Detect which cell encompasses the target text, then output its [X, Y] center coordinate. 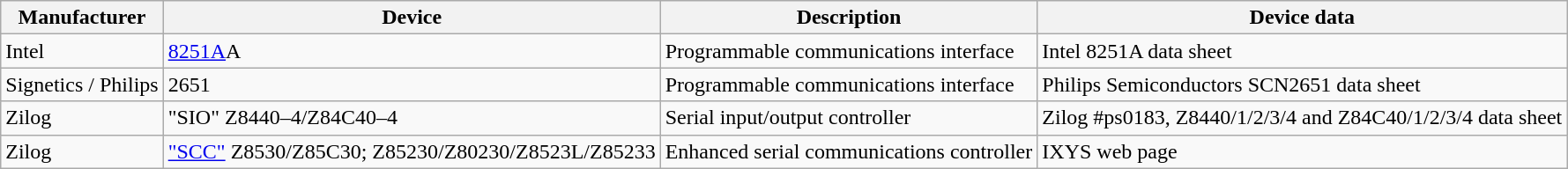
Zilog #ps0183, Z8440/1/2/3/4 and Z84C40/1/2/3/4 data sheet [1303, 118]
Serial input/output controller [849, 118]
Enhanced serial communications controller [849, 151]
2651 [412, 84]
Intel [82, 51]
Device [412, 18]
IXYS web page [1303, 151]
8251AA [412, 51]
Device data [1303, 18]
Philips Semiconductors SCN2651 data sheet [1303, 84]
Manufacturer [82, 18]
"SCC" Z8530/Z85C30; Z85230/Z80230/Z8523L/Z85233 [412, 151]
"SIO" Z8440–4/Z84C40–4 [412, 118]
Signetics / Philips [82, 84]
Intel 8251A data sheet [1303, 51]
Description [849, 18]
